Identify which cell holds the provided text, then report its [x, y] central coordinate. 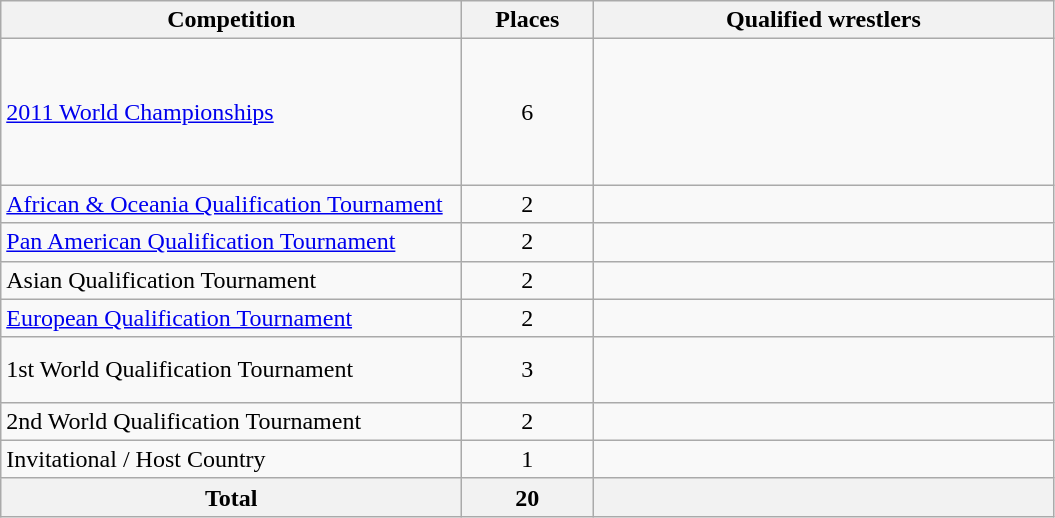
Competition [232, 20]
2nd World Qualification Tournament [232, 421]
African & Oceania Qualification Tournament [232, 204]
20 [528, 497]
European Qualification Tournament [232, 318]
Places [528, 20]
3 [528, 370]
Total [232, 497]
6 [528, 112]
1 [528, 459]
Qualified wrestlers [824, 20]
Invitational / Host Country [232, 459]
1st World Qualification Tournament [232, 370]
Asian Qualification Tournament [232, 280]
2011 World Championships [232, 112]
Pan American Qualification Tournament [232, 242]
